Search for the cell housing the specified text and yield its [x, y] center coordinate. 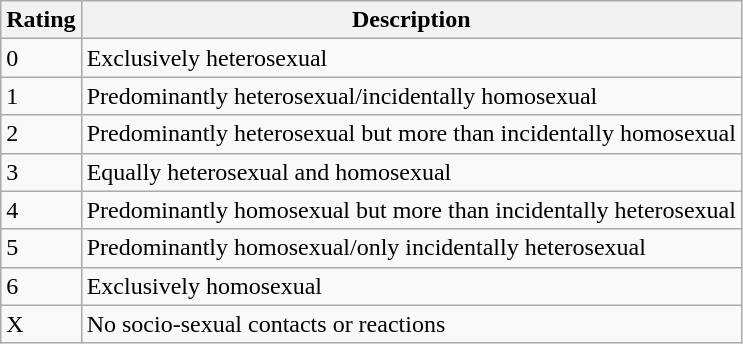
Predominantly heterosexual/incidentally homosexual [411, 96]
3 [41, 172]
Exclusively heterosexual [411, 58]
Rating [41, 20]
1 [41, 96]
Equally heterosexual and homosexual [411, 172]
Predominantly homosexual but more than incidentally heterosexual [411, 210]
No socio-sexual contacts or reactions [411, 324]
2 [41, 134]
6 [41, 286]
5 [41, 248]
Exclusively homosexual [411, 286]
0 [41, 58]
X [41, 324]
4 [41, 210]
Predominantly heterosexual but more than incidentally homosexual [411, 134]
Description [411, 20]
Predominantly homosexual/only incidentally heterosexual [411, 248]
